Search for the cell housing the specified text and yield its (x, y) center coordinate. 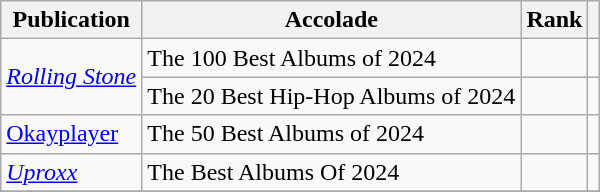
Okayplayer (72, 134)
The 100 Best Albums of 2024 (332, 58)
Rolling Stone (72, 77)
Publication (72, 20)
The 50 Best Albums of 2024 (332, 134)
The Best Albums Of 2024 (332, 172)
The 20 Best Hip-Hop Albums of 2024 (332, 96)
Accolade (332, 20)
Uproxx (72, 172)
Rank (554, 20)
